Locate the cell with the specified text and output its (X, Y) center coordinate. 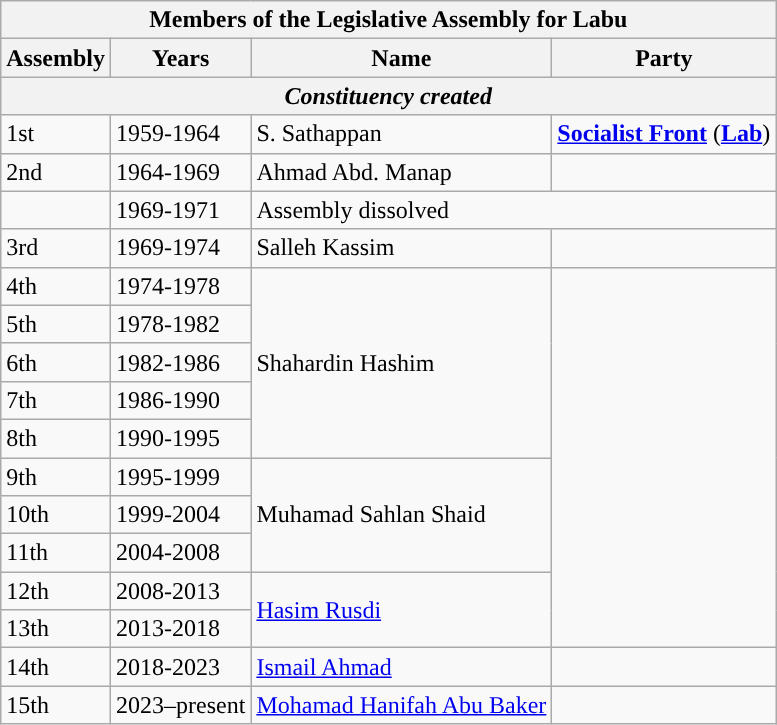
4th (56, 286)
11th (56, 553)
10th (56, 515)
1999-2004 (180, 515)
1959-1964 (180, 134)
Hasim Rusdi (402, 610)
Constituency created (388, 96)
2nd (56, 172)
1974-1978 (180, 286)
2004-2008 (180, 553)
2023–present (180, 705)
Ismail Ahmad (402, 667)
15th (56, 705)
1990-1995 (180, 438)
Socialist Front (Lab) (664, 134)
13th (56, 629)
Mohamad Hanifah Abu Baker (402, 705)
Shahardin Hashim (402, 362)
Years (180, 58)
Party (664, 58)
1982-1986 (180, 362)
6th (56, 362)
Muhamad Sahlan Shaid (402, 515)
12th (56, 591)
1986-1990 (180, 400)
14th (56, 667)
2013-2018 (180, 629)
1969-1971 (180, 210)
1964-1969 (180, 172)
5th (56, 324)
7th (56, 400)
Name (402, 58)
1978-1982 (180, 324)
Salleh Kassim (402, 248)
Members of the Legislative Assembly for Labu (388, 20)
S. Sathappan (402, 134)
2008-2013 (180, 591)
9th (56, 477)
8th (56, 438)
2018-2023 (180, 667)
1969-1974 (180, 248)
Ahmad Abd. Manap (402, 172)
1st (56, 134)
1995-1999 (180, 477)
Assembly dissolved (514, 210)
3rd (56, 248)
Assembly (56, 58)
